For the text-containing cell, return its midpoint in [x, y] coordinate format. 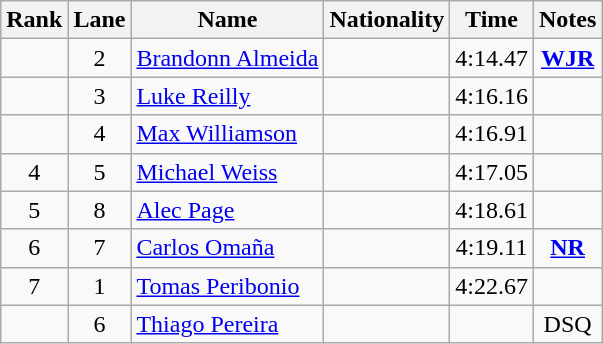
4:16.91 [492, 134]
Nationality [387, 20]
DSQ [567, 324]
NR [567, 248]
Alec Page [228, 210]
WJR [567, 58]
Max Williamson [228, 134]
8 [100, 210]
Carlos Omaña [228, 248]
Time [492, 20]
4:17.05 [492, 172]
3 [100, 96]
Lane [100, 20]
Brandonn Almeida [228, 58]
Notes [567, 20]
4:14.47 [492, 58]
Tomas Peribonio [228, 286]
4:16.16 [492, 96]
4:22.67 [492, 286]
Rank [34, 20]
4:19.11 [492, 248]
Michael Weiss [228, 172]
Luke Reilly [228, 96]
1 [100, 286]
2 [100, 58]
Name [228, 20]
4:18.61 [492, 210]
Thiago Pereira [228, 324]
